Search for the cell housing the specified text and yield its (X, Y) center coordinate. 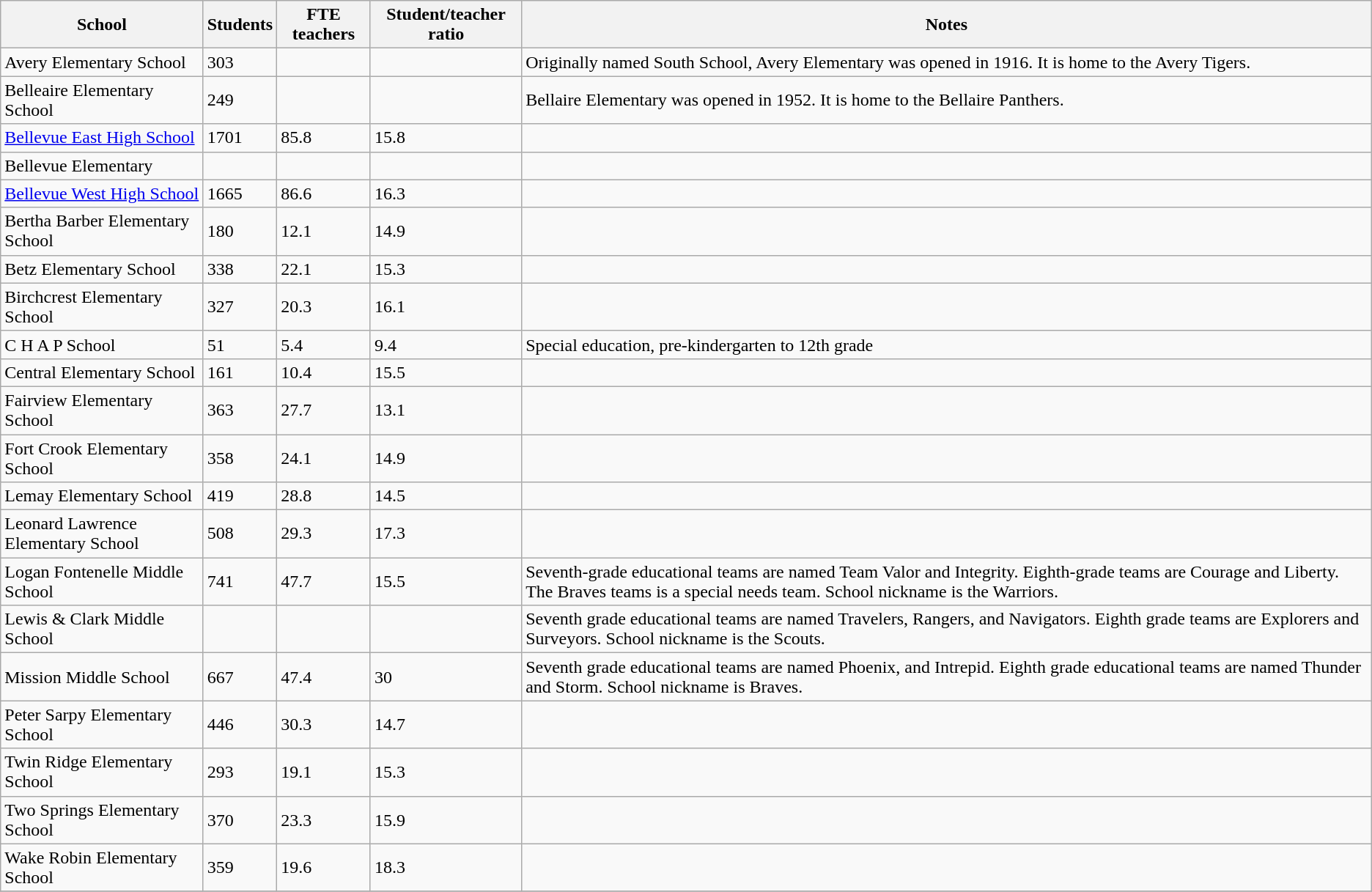
249 (240, 100)
9.4 (446, 344)
27.7 (324, 410)
FTE teachers (324, 25)
47.4 (324, 677)
29.3 (324, 534)
Wake Robin Elementary School (102, 868)
School (102, 25)
51 (240, 344)
303 (240, 62)
Central Elementary School (102, 372)
Bellevue East High School (102, 138)
Leonard Lawrence Elementary School (102, 534)
Avery Elementary School (102, 62)
Betz Elementary School (102, 269)
30 (446, 677)
Birchcrest Elementary School (102, 306)
Bellaire Elementary was opened in 1952. It is home to the Bellaire Panthers. (947, 100)
Two Springs Elementary School (102, 819)
14.5 (446, 496)
86.6 (324, 193)
161 (240, 372)
180 (240, 232)
23.3 (324, 819)
Fort Crook Elementary School (102, 457)
17.3 (446, 534)
Twin Ridge Elementary School (102, 773)
22.1 (324, 269)
Mission Middle School (102, 677)
24.1 (324, 457)
338 (240, 269)
667 (240, 677)
14.7 (446, 724)
Lewis & Clark Middle School (102, 629)
85.8 (324, 138)
19.1 (324, 773)
Bellevue West High School (102, 193)
20.3 (324, 306)
Logan Fontenelle Middle School (102, 582)
47.7 (324, 582)
Originally named South School, Avery Elementary was opened in 1916. It is home to the Avery Tigers. (947, 62)
359 (240, 868)
508 (240, 534)
293 (240, 773)
Students (240, 25)
1665 (240, 193)
358 (240, 457)
370 (240, 819)
16.3 (446, 193)
15.8 (446, 138)
741 (240, 582)
10.4 (324, 372)
12.1 (324, 232)
30.3 (324, 724)
28.8 (324, 496)
446 (240, 724)
Notes (947, 25)
Peter Sarpy Elementary School (102, 724)
327 (240, 306)
15.9 (446, 819)
Belleaire Elementary School (102, 100)
Student/teacher ratio (446, 25)
5.4 (324, 344)
C H A P School (102, 344)
Special education, pre-kindergarten to 12th grade (947, 344)
Bertha Barber Elementary School (102, 232)
363 (240, 410)
Lemay Elementary School (102, 496)
Bellevue Elementary (102, 166)
Fairview Elementary School (102, 410)
16.1 (446, 306)
18.3 (446, 868)
19.6 (324, 868)
13.1 (446, 410)
1701 (240, 138)
419 (240, 496)
